Scan for the cell matching the given text and deliver its (x, y) coordinate at center. 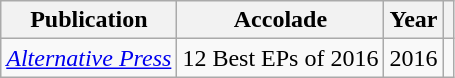
Alternative Press (89, 58)
Accolade (280, 20)
Year (414, 20)
12 Best EPs of 2016 (280, 58)
2016 (414, 58)
Publication (89, 20)
